Scan for the cell matching the given text and deliver its [x, y] coordinate at center. 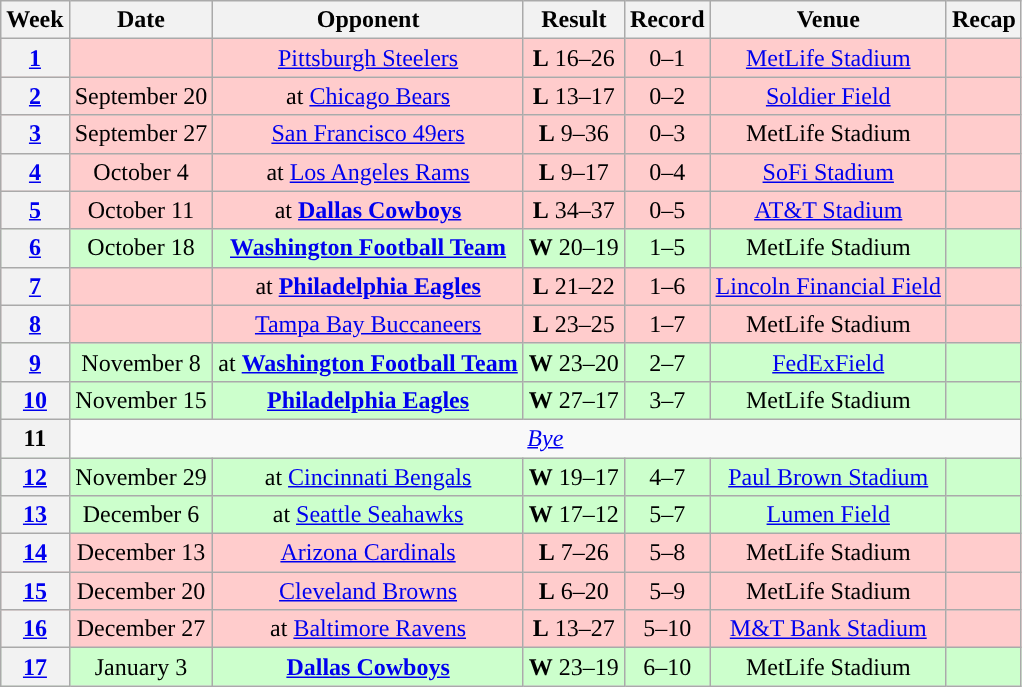
14 [35, 553]
Cleveland Browns [368, 591]
W 23–19 [574, 667]
Pittsburgh Steelers [368, 58]
7 [35, 286]
17 [35, 667]
10 [35, 400]
5 [35, 210]
4 [35, 172]
AT&T Stadium [828, 210]
at Dallas Cowboys [368, 210]
3 [35, 134]
1–5 [667, 248]
0–1 [667, 58]
L 23–25 [574, 324]
5–9 [667, 591]
5–7 [667, 515]
W 19–17 [574, 477]
Dallas Cowboys [368, 667]
October 18 [141, 248]
11 [35, 438]
L 16–26 [574, 58]
at Los Angeles Rams [368, 172]
3–7 [667, 400]
at Baltimore Ravens [368, 629]
L 34–37 [574, 210]
Result [574, 20]
Recap [984, 20]
November 8 [141, 362]
September 27 [141, 134]
at Washington Football Team [368, 362]
Week [35, 20]
13 [35, 515]
L 7–26 [574, 553]
Paul Brown Stadium [828, 477]
December 13 [141, 553]
0–2 [667, 96]
December 20 [141, 591]
San Francisco 49ers [368, 134]
Bye [545, 438]
Record [667, 20]
November 15 [141, 400]
0–4 [667, 172]
Lincoln Financial Field [828, 286]
Washington Football Team [368, 248]
Soldier Field [828, 96]
January 3 [141, 667]
at Philadelphia Eagles [368, 286]
at Seattle Seahawks [368, 515]
Tampa Bay Buccaneers [368, 324]
November 29 [141, 477]
1–7 [667, 324]
2 [35, 96]
5–8 [667, 553]
8 [35, 324]
FedExField [828, 362]
16 [35, 629]
2–7 [667, 362]
L 13–17 [574, 96]
Philadelphia Eagles [368, 400]
September 20 [141, 96]
October 4 [141, 172]
L 9–17 [574, 172]
L 9–36 [574, 134]
W 23–20 [574, 362]
Opponent [368, 20]
SoFi Stadium [828, 172]
October 11 [141, 210]
Venue [828, 20]
9 [35, 362]
Lumen Field [828, 515]
1–6 [667, 286]
L 21–22 [574, 286]
at Cincinnati Bengals [368, 477]
6–10 [667, 667]
L 6–20 [574, 591]
0–3 [667, 134]
L 13–27 [574, 629]
Arizona Cardinals [368, 553]
W 20–19 [574, 248]
6 [35, 248]
M&T Bank Stadium [828, 629]
W 27–17 [574, 400]
5–10 [667, 629]
December 27 [141, 629]
1 [35, 58]
December 6 [141, 515]
0–5 [667, 210]
at Chicago Bears [368, 96]
4–7 [667, 477]
15 [35, 591]
Date [141, 20]
12 [35, 477]
W 17–12 [574, 515]
